For the text-containing cell, return its midpoint in [x, y] coordinate format. 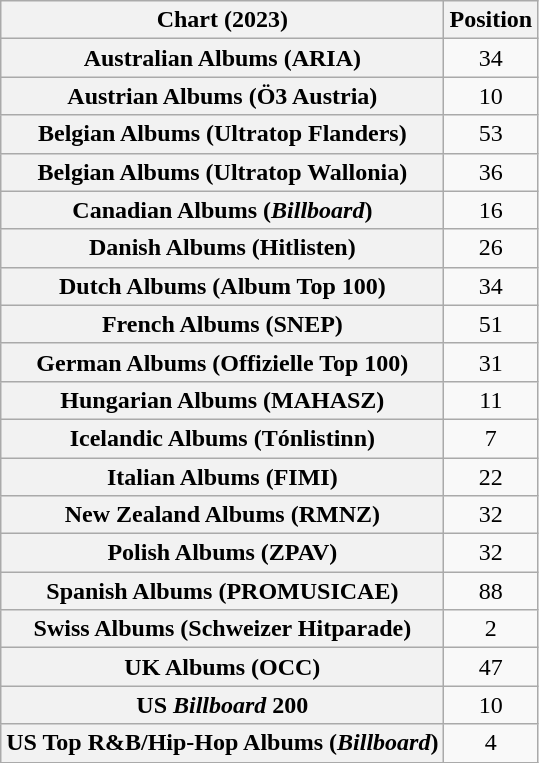
4 [491, 743]
UK Albums (OCC) [222, 667]
7 [491, 438]
Belgian Albums (Ultratop Wallonia) [222, 172]
Hungarian Albums (MAHASZ) [222, 400]
22 [491, 477]
Swiss Albums (Schweizer Hitparade) [222, 629]
31 [491, 362]
Italian Albums (FIMI) [222, 477]
Austrian Albums (Ö3 Austria) [222, 96]
US Billboard 200 [222, 705]
Dutch Albums (Album Top 100) [222, 286]
German Albums (Offizielle Top 100) [222, 362]
47 [491, 667]
Polish Albums (ZPAV) [222, 553]
New Zealand Albums (RMNZ) [222, 515]
Danish Albums (Hitlisten) [222, 248]
Icelandic Albums (Tónlistinn) [222, 438]
26 [491, 248]
88 [491, 591]
Spanish Albums (PROMUSICAE) [222, 591]
16 [491, 210]
Belgian Albums (Ultratop Flanders) [222, 134]
11 [491, 400]
US Top R&B/Hip-Hop Albums (Billboard) [222, 743]
Position [491, 20]
Australian Albums (ARIA) [222, 58]
36 [491, 172]
Chart (2023) [222, 20]
51 [491, 324]
53 [491, 134]
Canadian Albums (Billboard) [222, 210]
French Albums (SNEP) [222, 324]
2 [491, 629]
